Capture the cell that displays the provided text and extract its (x, y) central coordinate. 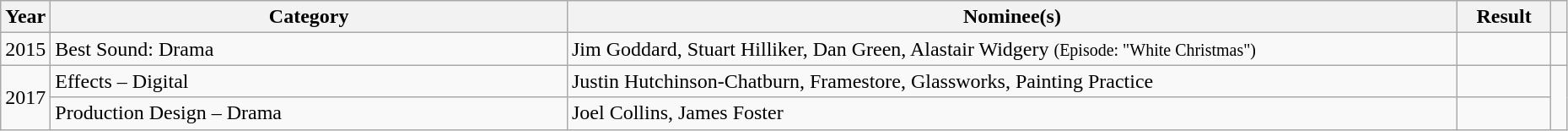
Best Sound: Drama (309, 49)
Justin Hutchinson-Chatburn, Framestore, Glassworks, Painting Practice (1012, 81)
Jim Goddard, Stuart Hilliker, Dan Green, Alastair Widgery (Episode: "White Christmas") (1012, 49)
Year (25, 17)
Nominee(s) (1012, 17)
Joel Collins, James Foster (1012, 113)
Category (309, 17)
2017 (25, 97)
2015 (25, 49)
Effects – Digital (309, 81)
Production Design – Drama (309, 113)
Result (1503, 17)
